Pinpoint the cell where the given text exists, returning its (x, y) midpoint coordinate. 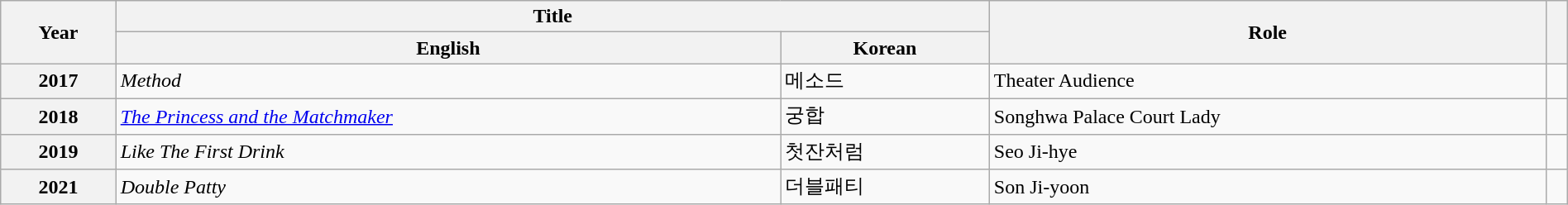
Son Ji-yoon (1267, 187)
Seo Ji-hye (1267, 152)
2017 (58, 81)
Year (58, 32)
Theater Audience (1267, 81)
Like The First Drink (448, 152)
Songhwa Palace Court Lady (1267, 116)
Role (1267, 32)
Method (448, 81)
English (448, 48)
더블패티 (885, 187)
Korean (885, 48)
궁합 (885, 116)
2019 (58, 152)
The Princess and the Matchmaker (448, 116)
2021 (58, 187)
메소드 (885, 81)
첫잔처럼 (885, 152)
Title (552, 17)
Double Patty (448, 187)
2018 (58, 116)
